Pinpoint the cell where the given text exists, returning its (X, Y) midpoint coordinate. 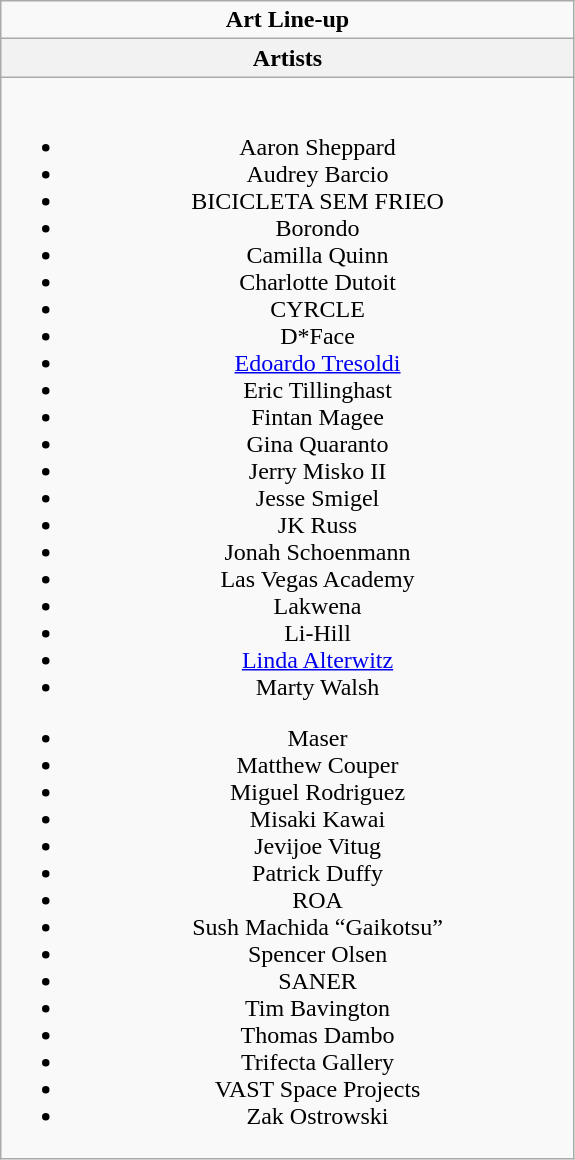
Artists (288, 58)
Art Line-up (288, 20)
